Output the [x, y] coordinate of the center of the cell containing the given text.  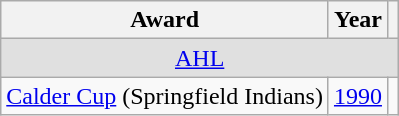
Award [165, 20]
Calder Cup (Springfield Indians) [165, 96]
1990 [358, 96]
Year [358, 20]
AHL [200, 58]
